Provide the [X, Y] coordinate of the cell's center where the given text is located.  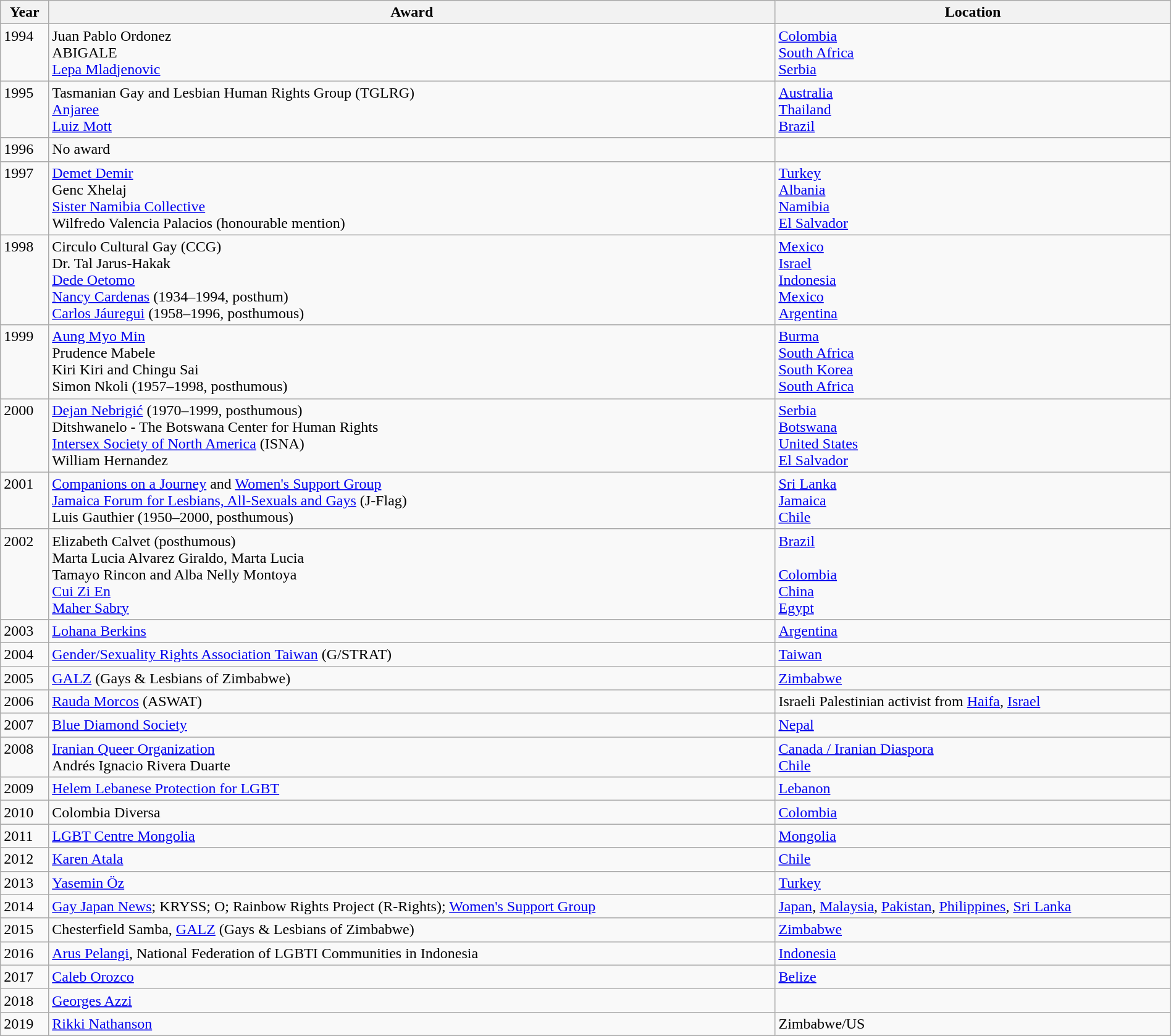
1995 [25, 109]
Lebanon [973, 789]
Nepal [973, 725]
Award [412, 12]
TurkeyAlbaniaNamibiaEl Salvador [973, 198]
Canada / Iranian DiasporaChile [973, 757]
2007 [25, 725]
Circulo Cultural Gay (CCG)Dr. Tal Jarus-HakakDede OetomoNancy Cardenas (1934–1994, posthum)Carlos Jáuregui (1958–1996, posthumous) [412, 280]
2009 [25, 789]
Brazil ColombiaChinaEgypt [973, 574]
Tasmanian Gay and Lesbian Human Rights Group (TGLRG)AnjareeLuiz Mott [412, 109]
No award [412, 150]
1996 [25, 150]
2015 [25, 930]
1998 [25, 280]
SerbiaBotswanaUnited StatesEl Salvador [973, 435]
Lohana Berkins [412, 631]
Gender/Sexuality Rights Association Taiwan (G/STRAT) [412, 654]
2004 [25, 654]
Colombia [973, 812]
2019 [25, 1024]
Companions on a Journey and Women's Support GroupJamaica Forum for Lesbians, All-Sexuals and Gays (J-Flag)Luis Gauthier (1950–2000, posthumous) [412, 500]
2008 [25, 757]
AustraliaThailandBrazil [973, 109]
Karen Atala [412, 859]
Chile [973, 859]
1994 [25, 53]
Sri LankaJamaicaChile [973, 500]
Location [973, 12]
ColombiaSouth AfricaSerbia [973, 53]
2012 [25, 859]
LGBT Centre Mongolia [412, 836]
Demet DemirGenc XhelajSister Namibia CollectiveWilfredo Valencia Palacios (honourable mention) [412, 198]
Belize [973, 977]
2001 [25, 500]
2006 [25, 702]
2003 [25, 631]
2018 [25, 1000]
Taiwan [973, 654]
2000 [25, 435]
2010 [25, 812]
2002 [25, 574]
Israeli Palestinian activist from Haifa, Israel [973, 702]
Turkey [973, 883]
2017 [25, 977]
Aung Myo MinPrudence MabeleKiri Kiri and Chingu SaiSimon Nkoli (1957–1998, posthumous) [412, 362]
Juan Pablo OrdonezABIGALELepa Mladjenovic [412, 53]
2011 [25, 836]
Rikki Nathanson [412, 1024]
BurmaSouth AfricaSouth KoreaSouth Africa [973, 362]
Yasemin Öz [412, 883]
GALZ (Gays & Lesbians of Zimbabwe) [412, 678]
Georges Azzi [412, 1000]
Mongolia [973, 836]
Caleb Orozco [412, 977]
Rauda Morcos (ASWAT) [412, 702]
Blue Diamond Society [412, 725]
Year [25, 12]
Dejan Nebrigić (1970–1999, posthumous)Ditshwanelo - The Botswana Center for Human RightsIntersex Society of North America (ISNA)William Hernandez [412, 435]
Japan, Malaysia, Pakistan, Philippines, Sri Lanka [973, 906]
Indonesia [973, 953]
Arus Pelangi, National Federation of LGBTI Communities in Indonesia [412, 953]
Colombia Diversa [412, 812]
1999 [25, 362]
Gay Japan News; KRYSS; O; Rainbow Rights Project (R-Rights); Women's Support Group [412, 906]
Iranian Queer OrganizationAndrés Ignacio Rivera Duarte [412, 757]
Helem Lebanese Protection for LGBT [412, 789]
2005 [25, 678]
Elizabeth Calvet (posthumous)Marta Lucia Alvarez Giraldo, Marta LuciaTamayo Rincon and Alba Nelly MontoyaCui Zi EnMaher Sabry [412, 574]
Chesterfield Samba, GALZ (Gays & Lesbians of Zimbabwe) [412, 930]
1997 [25, 198]
2013 [25, 883]
2016 [25, 953]
Zimbabwe/US [973, 1024]
2014 [25, 906]
MexicoIsraelIndonesiaMexicoArgentina [973, 280]
Argentina [973, 631]
